Identify which cell holds the provided text, then report its (x, y) central coordinate. 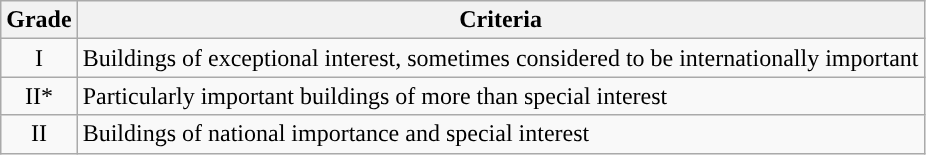
II* (39, 96)
Buildings of exceptional interest, sometimes considered to be internationally important (500, 58)
Buildings of national importance and special interest (500, 134)
Criteria (500, 20)
Particularly important buildings of more than special interest (500, 96)
II (39, 134)
I (39, 58)
Grade (39, 20)
